Locate the cell with the specified text and output its [X, Y] center coordinate. 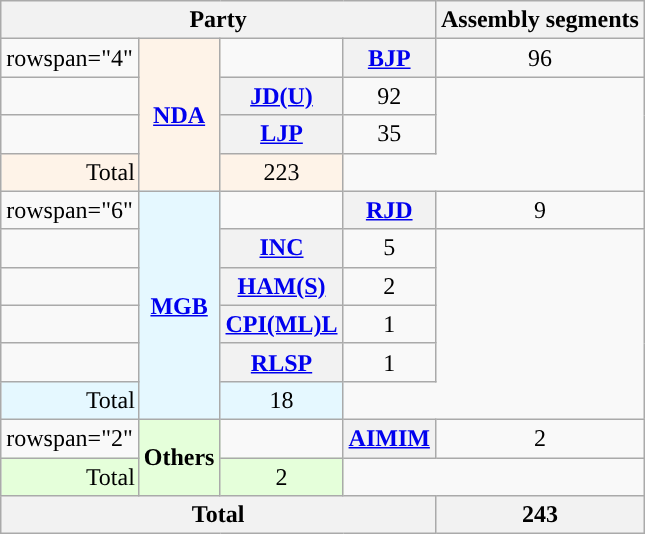
RLSP [282, 362]
rowspan="4" [70, 58]
Party [218, 20]
9 [540, 210]
Assembly segments [540, 20]
JD(U) [282, 96]
rowspan="2" [70, 438]
BJP [389, 58]
35 [389, 134]
rowspan="6" [70, 210]
HAM(S) [282, 286]
CPI(ML)L [282, 324]
96 [540, 58]
LJP [282, 134]
243 [540, 515]
Others [179, 457]
5 [389, 248]
INC [282, 248]
NDA [179, 115]
RJD [389, 210]
AIMIM [389, 438]
18 [282, 400]
92 [389, 96]
223 [282, 172]
MGB [179, 305]
